Scan for the cell matching the given text and deliver its (x, y) coordinate at center. 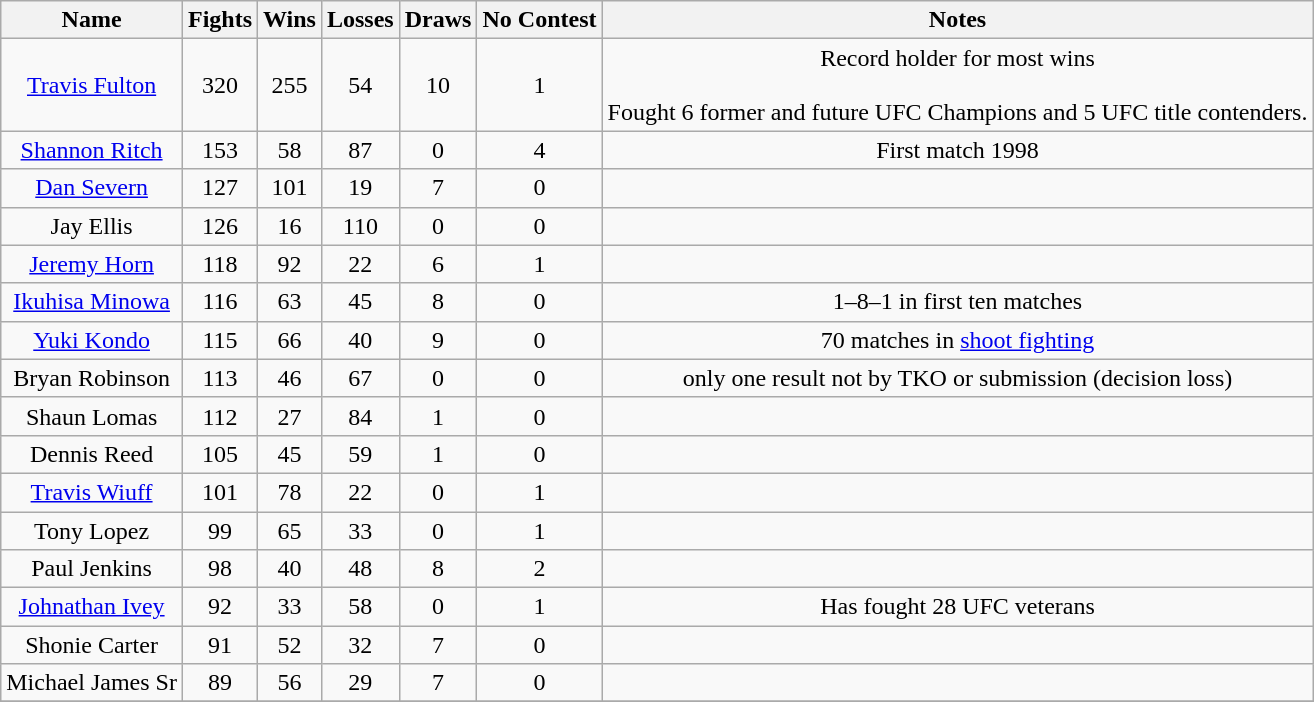
Bryan Robinson (92, 378)
Paul Jenkins (92, 569)
Shaun Lomas (92, 416)
46 (290, 378)
67 (360, 378)
84 (360, 416)
only one result not by TKO or submission (decision loss) (958, 378)
Jeremy Horn (92, 264)
19 (360, 188)
91 (220, 645)
99 (220, 531)
89 (220, 683)
110 (360, 226)
Dan Severn (92, 188)
153 (220, 150)
Shannon Ritch (92, 150)
118 (220, 264)
48 (360, 569)
113 (220, 378)
63 (290, 302)
Record holder for most winsFought 6 former and future UFC Champions and 5 UFC title contenders. (958, 85)
1–8–1 in first ten matches (958, 302)
127 (220, 188)
320 (220, 85)
Fights (220, 20)
70 matches in shoot fighting (958, 340)
Name (92, 20)
52 (290, 645)
32 (360, 645)
Johnathan Ivey (92, 607)
29 (360, 683)
87 (360, 150)
Wins (290, 20)
16 (290, 226)
65 (290, 531)
Ikuhisa Minowa (92, 302)
Draws (438, 20)
Travis Wiuff (92, 492)
56 (290, 683)
105 (220, 454)
Michael James Sr (92, 683)
66 (290, 340)
Travis Fulton (92, 85)
255 (290, 85)
Tony Lopez (92, 531)
6 (438, 264)
9 (438, 340)
98 (220, 569)
54 (360, 85)
115 (220, 340)
2 (540, 569)
126 (220, 226)
Losses (360, 20)
78 (290, 492)
112 (220, 416)
27 (290, 416)
No Contest (540, 20)
Dennis Reed (92, 454)
Notes (958, 20)
Has fought 28 UFC veterans (958, 607)
4 (540, 150)
116 (220, 302)
First match 1998 (958, 150)
10 (438, 85)
Yuki Kondo (92, 340)
59 (360, 454)
Shonie Carter (92, 645)
Jay Ellis (92, 226)
